Search for the cell housing the specified text and yield its (X, Y) center coordinate. 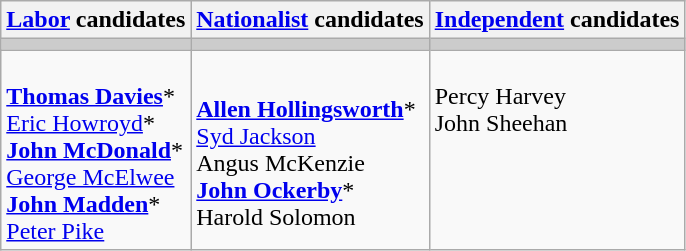
Allen Hollingsworth* Syd Jackson Angus McKenzie John Ockerby* Harold Solomon (310, 150)
Percy Harvey John Sheehan (557, 150)
Thomas Davies* Eric Howroyd* John McDonald* George McElwee John Madden* Peter Pike (96, 150)
Nationalist candidates (310, 20)
Labor candidates (96, 20)
Independent candidates (557, 20)
